Locate the cell with the specified text and output its [X, Y] center coordinate. 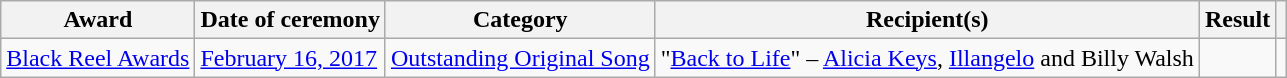
Recipient(s) [927, 20]
"Back to Life" – Alicia Keys, Illangelo and Billy Walsh [927, 58]
Result [1237, 20]
February 16, 2017 [290, 58]
Award [98, 20]
Outstanding Original Song [520, 58]
Black Reel Awards [98, 58]
Date of ceremony [290, 20]
Category [520, 20]
